Provide the (X, Y) coordinate of the cell's center where the given text is located.  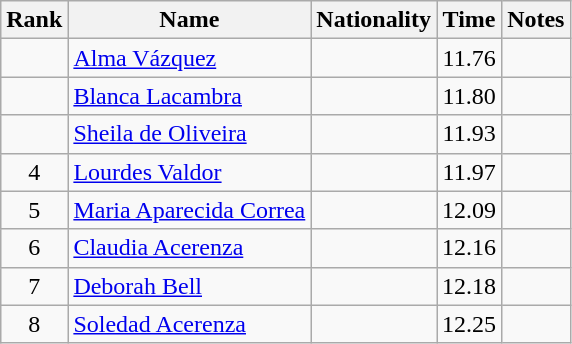
Name (190, 20)
Blanca Lacambra (190, 96)
Rank (34, 20)
Nationality (374, 20)
12.18 (470, 286)
8 (34, 324)
Lourdes Valdor (190, 172)
4 (34, 172)
12.16 (470, 248)
Notes (536, 20)
11.80 (470, 96)
Sheila de Oliveira (190, 134)
11.97 (470, 172)
7 (34, 286)
11.76 (470, 58)
Alma Vázquez (190, 58)
Claudia Acerenza (190, 248)
12.25 (470, 324)
11.93 (470, 134)
Soledad Acerenza (190, 324)
Maria Aparecida Correa (190, 210)
5 (34, 210)
Time (470, 20)
12.09 (470, 210)
6 (34, 248)
Deborah Bell (190, 286)
